Scan for the cell matching the given text and deliver its [x, y] coordinate at center. 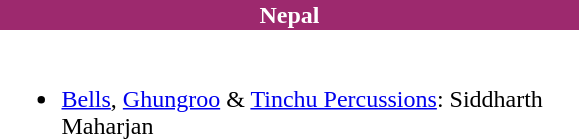
Nepal [290, 15]
